From the cell containing the given text, extract its center point as [x, y] coordinate. 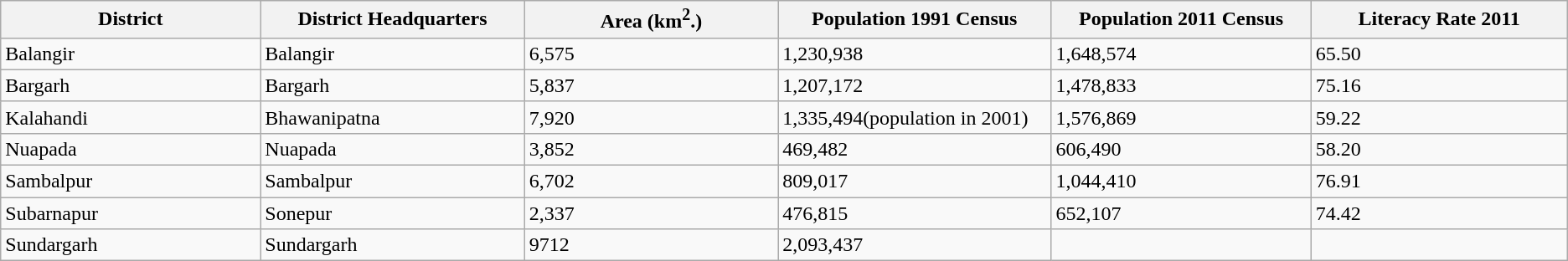
65.50 [1439, 54]
Area (km2.) [651, 20]
59.22 [1439, 117]
1,335,494(population in 2001) [915, 117]
Kalahandi [131, 117]
1,044,410 [1181, 182]
1,207,172 [915, 85]
58.20 [1439, 149]
6,702 [651, 182]
Population 1991 Census [915, 20]
Subarnapur [131, 213]
809,017 [915, 182]
6,575 [651, 54]
3,852 [651, 149]
606,490 [1181, 149]
1,648,574 [1181, 54]
5,837 [651, 85]
74.42 [1439, 213]
7,920 [651, 117]
Sonepur [392, 213]
District [131, 20]
District Headquarters [392, 20]
1,478,833 [1181, 85]
469,482 [915, 149]
Literacy Rate 2011 [1439, 20]
2,337 [651, 213]
9712 [651, 245]
1,576,869 [1181, 117]
1,230,938 [915, 54]
476,815 [915, 213]
Population 2011 Census [1181, 20]
Bhawanipatna [392, 117]
2,093,437 [915, 245]
76.91 [1439, 182]
75.16 [1439, 85]
652,107 [1181, 213]
